Search for the cell housing the specified text and yield its (X, Y) center coordinate. 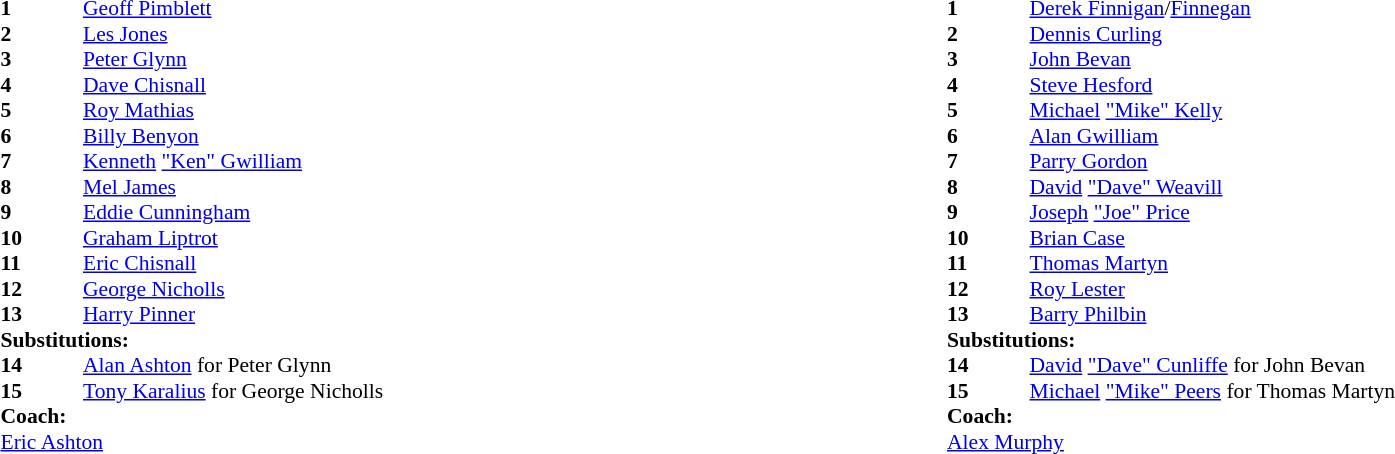
Billy Benyon (233, 136)
George Nicholls (233, 289)
Dave Chisnall (233, 85)
Graham Liptrot (233, 238)
Roy Mathias (233, 111)
Les Jones (233, 34)
Mel James (233, 187)
Kenneth "Ken" Gwilliam (233, 161)
Harry Pinner (233, 315)
Alan Ashton for Peter Glynn (233, 365)
Eric Chisnall (233, 263)
Tony Karalius for George Nicholls (233, 391)
Eddie Cunningham (233, 213)
Peter Glynn (233, 59)
